From the cell containing the given text, extract its center point as (X, Y) coordinate. 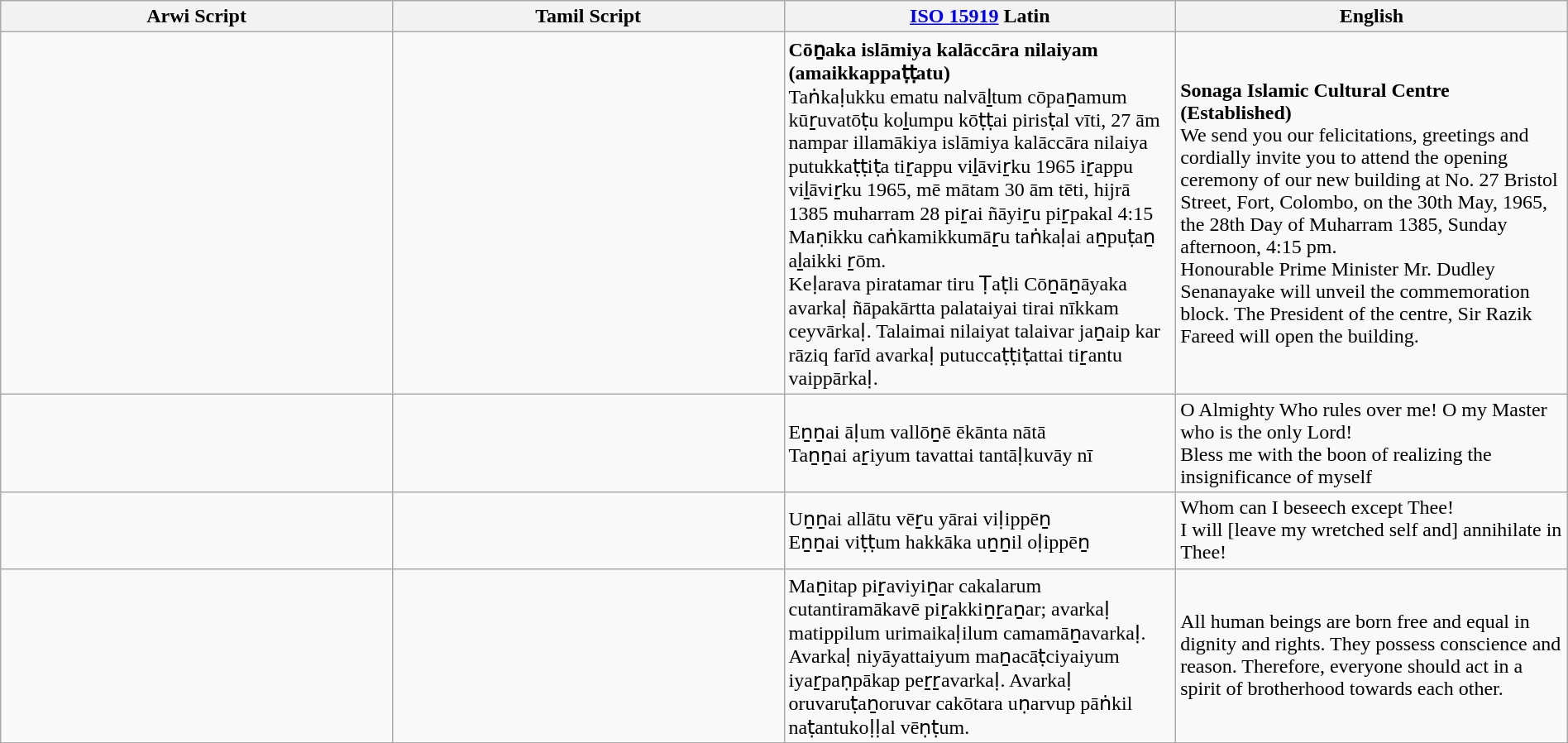
English (1372, 17)
Eṉṉai āḷum vallōṉē ēkānta nātāTaṉṉai aṟiyum tavattai tantāḷkuvāy nī (980, 443)
Uṉṉai allātu vēṟu yārai viḷippēṉEṉṉai viṭṭum hakkāka uṉṉil oḷippēṉ (980, 530)
O Almighty Who rules over me! O my Master who is the only Lord!Bless me with the boon of realizing the insignificance of myself (1372, 443)
Whom can I beseech except Thee!I will [leave my wretched self and] annihilate in Thee! (1372, 530)
Tamil Script (588, 17)
Arwi Script (197, 17)
ISO 15919 Latin (980, 17)
